Scan for the cell matching the given text and deliver its (x, y) coordinate at center. 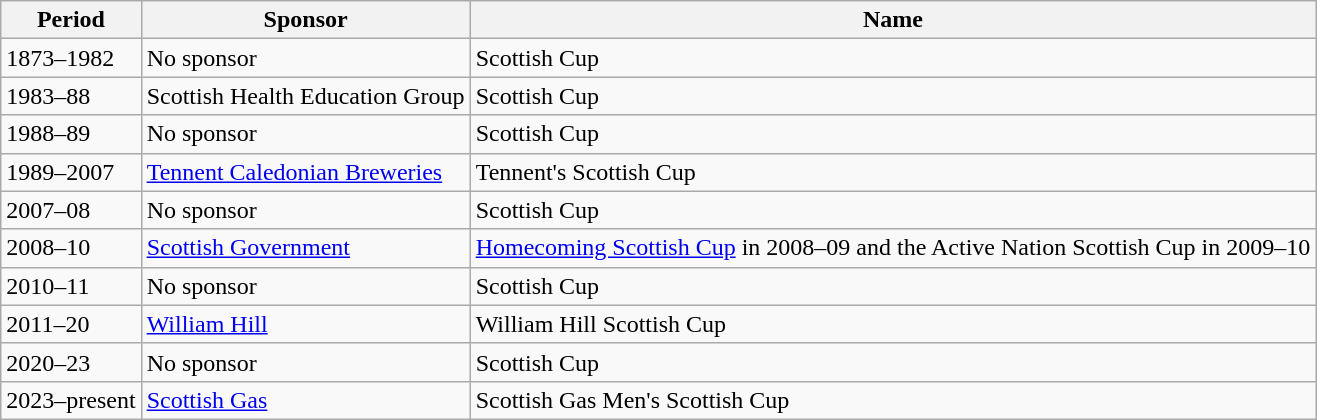
Scottish Gas Men's Scottish Cup (893, 400)
2023–present (71, 400)
Scottish Health Education Group (306, 96)
1873–1982 (71, 58)
Tennent Caledonian Breweries (306, 172)
William Hill (306, 324)
Scottish Gas (306, 400)
Sponsor (306, 20)
2011–20 (71, 324)
Tennent's Scottish Cup (893, 172)
Scottish Government (306, 248)
William Hill Scottish Cup (893, 324)
2008–10 (71, 248)
1988–89 (71, 134)
2020–23 (71, 362)
1983–88 (71, 96)
Homecoming Scottish Cup in 2008–09 and the Active Nation Scottish Cup in 2009–10 (893, 248)
2007–08 (71, 210)
1989–2007 (71, 172)
2010–11 (71, 286)
Name (893, 20)
Period (71, 20)
